Determine the (x, y) coordinate at the center of the cell enclosing the given text.  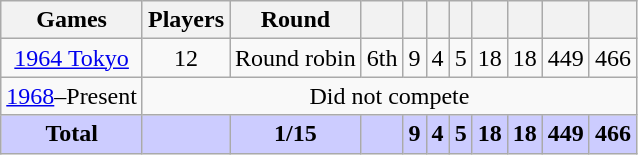
6th (382, 58)
Round (296, 20)
Total (72, 134)
1/15 (296, 134)
Games (72, 20)
Did not compete (389, 96)
12 (186, 58)
Players (186, 20)
Round robin (296, 58)
1964 Tokyo (72, 58)
1968–Present (72, 96)
